Search for the cell housing the specified text and yield its [x, y] center coordinate. 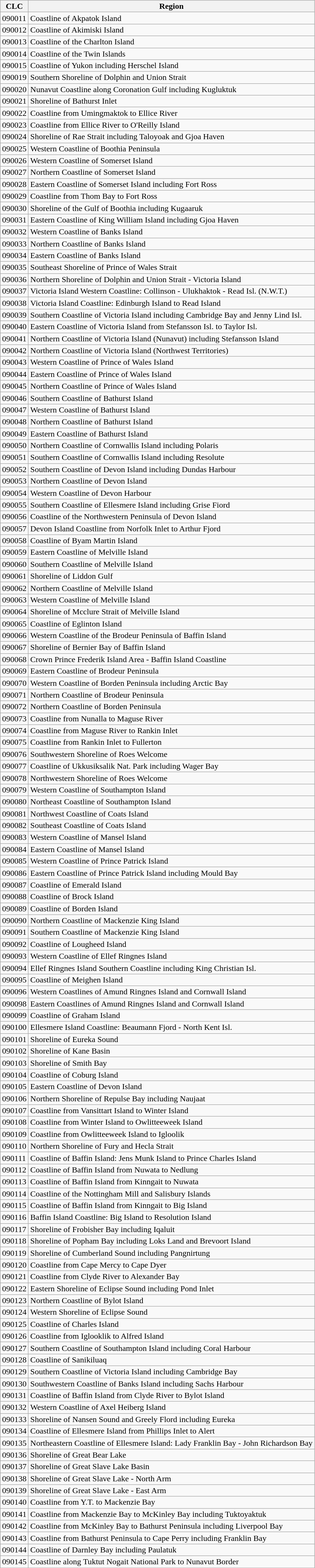
Western Coastline of Prince of Wales Island [172, 362]
090024 [14, 137]
090020 [14, 89]
090033 [14, 244]
090060 [14, 564]
090068 [14, 659]
090108 [14, 1122]
Coastline of Coburg Island [172, 1075]
Coastline along Tuktut Nogait National Park to Nunavut Border [172, 1562]
090042 [14, 351]
090104 [14, 1075]
Coastline from Winter Island to Owlitteeweek Island [172, 1122]
Eastern Coastline of Devon Island [172, 1086]
Coastline of Charles Island [172, 1324]
Coastline from Umingmaktok to Ellice River [172, 113]
090145 [14, 1562]
090031 [14, 220]
090095 [14, 980]
090085 [14, 861]
090091 [14, 933]
Victoria Island Coastline: Edinburgh Island to Read Island [172, 303]
090107 [14, 1111]
090066 [14, 635]
Western Coastline of Axel Heiberg Island [172, 1407]
Northern Coastline of Devon Island [172, 481]
090044 [14, 375]
Coastline from Cape Mercy to Cape Dyer [172, 1265]
Eastern Shoreline of Eclipse Sound including Pond Inlet [172, 1289]
Southern Coastline of Cornwallis Island including Resolute [172, 457]
Northern Coastline of Bathurst Island [172, 422]
Shoreline of Eureka Sound [172, 1039]
090043 [14, 362]
090084 [14, 849]
090141 [14, 1514]
090088 [14, 897]
Coastline of Baffin Island from Kinngait to Big Island [172, 1206]
Northwest Coastline of Coats Island [172, 813]
Shoreline of Frobisher Bay including Iqaluit [172, 1229]
Northern Coastline of Melville Island [172, 588]
090049 [14, 433]
Eastern Coastlines of Amund Ringnes Island and Cornwall Island [172, 1004]
090057 [14, 529]
Eastern Coastline of Prince Patrick Island including Mould Bay [172, 873]
090014 [14, 54]
090069 [14, 671]
Southwestern Shoreline of Roes Welcome [172, 755]
090103 [14, 1063]
090118 [14, 1241]
Coastline of Brock Island [172, 897]
090038 [14, 303]
090123 [14, 1300]
Western Coastline of Somerset Island [172, 161]
Western Coastline of Ellef Ringnes Island [172, 956]
Southern Coastline of Victoria Island including Cambridge Bay and Jenny Lind Isl. [172, 315]
090099 [14, 1015]
Coastline of Baffin Island from Clyde River to Bylot Island [172, 1395]
090011 [14, 18]
090028 [14, 184]
Coastline of the Nottingham Mill and Salisbury Islands [172, 1193]
Coastline of Emerald Island [172, 885]
Eastern Coastline of Prince of Wales Island [172, 375]
Region [172, 6]
Coastline from Iglooklik to Alfred Island [172, 1336]
090126 [14, 1336]
Coastline of Meighen Island [172, 980]
090021 [14, 101]
Southeast Coastline of Coats Island [172, 826]
090098 [14, 1004]
Coastline of Baffin Island from Kinngait to Nuwata [172, 1182]
Eastern Coastline of Victoria Island from Stefansson Isl. to Taylor Isl. [172, 326]
Coastline of Ukkusiksalik Nat. Park including Wager Bay [172, 766]
090138 [14, 1479]
Coastline from Y.T. to Mackenzie Bay [172, 1502]
Southern Coastline of Southampton Island including Coral Harbour [172, 1348]
090101 [14, 1039]
090029 [14, 196]
090129 [14, 1372]
Southern Coastline of Bathurst Island [172, 398]
090115 [14, 1206]
090079 [14, 790]
Northern Shoreline of Dolphin and Union Strait - Victoria Island [172, 279]
Eastern Coastline of Somerset Island including Fort Ross [172, 184]
Northern Coastline of Mackenzie King Island [172, 920]
Coastline of Baffin Island from Nuwata to Nedlung [172, 1170]
090056 [14, 517]
Baffin Island Coastline: Big Island to Resolution Island [172, 1217]
Nunavut Coastline along Coronation Gulf including Kugluktuk [172, 89]
090142 [14, 1526]
Coastline from McKinley Bay to Bathurst Peninsula including Liverpool Bay [172, 1526]
090051 [14, 457]
090106 [14, 1099]
090062 [14, 588]
090100 [14, 1027]
Western Coastline of the Brodeur Peninsula of Baffin Island [172, 635]
090112 [14, 1170]
090083 [14, 837]
Eastern Coastline of Banks Island [172, 255]
090124 [14, 1313]
Shoreline of Nansen Sound and Greely Flord including Eureka [172, 1419]
090074 [14, 731]
Western Coastline of Borden Peninsula including Arctic Bay [172, 683]
090026 [14, 161]
090134 [14, 1431]
Northern Shoreline of Fury and Hecla Strait [172, 1146]
Northeast Coastline of Southampton Island [172, 802]
Southern Coastline of Victoria Island including Cambridge Bay [172, 1372]
Coastline of Ellesmere Island from Phillips Inlet to Alert [172, 1431]
Coastline from Bathurst Peninsula to Cape Perry including Franklin Bay [172, 1538]
090127 [14, 1348]
Northern Coastline of Bylot Island [172, 1300]
090046 [14, 398]
090015 [14, 66]
Shoreline of Bathurst Inlet [172, 101]
090117 [14, 1229]
090132 [14, 1407]
Northern Coastline of Victoria Island (Northwest Territories) [172, 351]
090094 [14, 968]
Southern Coastline of Devon Island including Dundas Harbour [172, 469]
Crown Prince Frederik Island Area - Baffin Island Coastline [172, 659]
090041 [14, 339]
090061 [14, 576]
Eastern Coastline of King William Island including Gjoa Haven [172, 220]
090052 [14, 469]
090053 [14, 481]
090037 [14, 291]
Eastern Coastline of Melville Island [172, 553]
Northern Coastline of Prince of Wales Island [172, 386]
090065 [14, 624]
090070 [14, 683]
Shoreline of Mcclure Strait of Melville Island [172, 612]
Coastline of Graham Island [172, 1015]
Western Coastline of Boothia Peninsula [172, 149]
Shoreline of Great Slave Lake - East Arm [172, 1491]
Victoria Island Western Coastline: Collinson - Ulukhaktok - Read Isl. (N.W.T.) [172, 291]
Coastline of Yukon including Herschel Island [172, 66]
Coastline from Ellice River to O'Reilly Island [172, 125]
090093 [14, 956]
090105 [14, 1086]
Shoreline of Great Slave Lake - North Arm [172, 1479]
090135 [14, 1443]
Eastern Coastline of Mansel Island [172, 849]
Coastline from Mackenzie Bay to McKinley Bay including Tuktoyaktuk [172, 1514]
Southern Coastline of Melville Island [172, 564]
090128 [14, 1360]
090078 [14, 778]
CLC [14, 6]
090023 [14, 125]
090144 [14, 1550]
090064 [14, 612]
090082 [14, 826]
090096 [14, 992]
Ellef Ringnes Island Southern Coastline including King Christian Isl. [172, 968]
090012 [14, 30]
Coastline of Akimiski Island [172, 30]
Eastern Coastline of Bathurst Island [172, 433]
Shoreline of Rae Strait including Taloyoak and Gjoa Haven [172, 137]
Coastline of Borden Island [172, 909]
Shoreline of Liddon Gulf [172, 576]
Northern Coastline of Victoria Island (Nunavut) including Stefansson Island [172, 339]
090019 [14, 77]
Northern Coastline of Somerset Island [172, 173]
090039 [14, 315]
090022 [14, 113]
Shoreline of Bernier Bay of Baffin Island [172, 648]
090125 [14, 1324]
Northern Coastline of Banks Island [172, 244]
090122 [14, 1289]
Shoreline of the Gulf of Boothia including Kugaaruk [172, 208]
Coastline from Nunalla to Maguse River [172, 719]
090086 [14, 873]
Coastline from Thom Bay to Fort Ross [172, 196]
Coastline from Clyde River to Alexander Bay [172, 1277]
Western Coastlines of Amund Ringnes Island and Cornwall Island [172, 992]
090027 [14, 173]
Western Coastline of Melville Island [172, 600]
Northwestern Shoreline of Roes Welcome [172, 778]
Coastline of the Northwestern Peninsula of Devon Island [172, 517]
090119 [14, 1253]
090136 [14, 1455]
Shoreline of Smith Bay [172, 1063]
Northern Coastline of Cornwallis Island including Polaris [172, 446]
090081 [14, 813]
090143 [14, 1538]
090120 [14, 1265]
Coastline of the Charlton Island [172, 42]
Western Coastline of Prince Patrick Island [172, 861]
090140 [14, 1502]
090110 [14, 1146]
Shoreline of Popham Bay including Loks Land and Brevoort Island [172, 1241]
Western Coastline of Banks Island [172, 232]
Southern Shoreline of Dolphin and Union Strait [172, 77]
090102 [14, 1051]
090040 [14, 326]
090063 [14, 600]
Western Coastline of Devon Harbour [172, 493]
Northeastern Coastline of Ellesmere Island: Lady Franklin Bay - John Richardson Bay [172, 1443]
090111 [14, 1158]
Coastline of Byam Martin Island [172, 541]
Southeast Shoreline of Prince of Wales Strait [172, 268]
Northern Coastline of Borden Peninsula [172, 706]
Coastline from Maguse River to Rankin Inlet [172, 731]
Coastline of Sanikiluaq [172, 1360]
Eastern Coastline of Brodeur Peninsula [172, 671]
090071 [14, 695]
090139 [14, 1491]
Western Coastline of Mansel Island [172, 837]
Shoreline of Great Bear Lake [172, 1455]
090092 [14, 944]
090089 [14, 909]
090137 [14, 1466]
090109 [14, 1135]
Southwestern Coastline of Banks Island including Sachs Harbour [172, 1384]
Coastline of Eglinton Island [172, 624]
Devon Island Coastline from Norfolk Inlet to Arthur Fjord [172, 529]
090072 [14, 706]
090047 [14, 410]
090090 [14, 920]
090025 [14, 149]
090075 [14, 742]
090113 [14, 1182]
Southern Coastline of Ellesmere Island including Grise Fiord [172, 505]
090048 [14, 422]
090034 [14, 255]
090032 [14, 232]
090013 [14, 42]
Coastline from Rankin Inlet to Fullerton [172, 742]
Coastline of the Twin Islands [172, 54]
Coastline from Owlitteeweek Island to Igloolik [172, 1135]
Shoreline of Cumberland Sound including Pangnirtung [172, 1253]
Coastline of Lougheed Island [172, 944]
Western Coastline of Southampton Island [172, 790]
Southern Coastline of Mackenzie King Island [172, 933]
090130 [14, 1384]
090036 [14, 279]
090080 [14, 802]
Western Coastline of Bathurst Island [172, 410]
090131 [14, 1395]
Western Shoreline of Eclipse Sound [172, 1313]
090077 [14, 766]
090059 [14, 553]
090055 [14, 505]
090121 [14, 1277]
090076 [14, 755]
Shoreline of Kane Basin [172, 1051]
090114 [14, 1193]
090035 [14, 268]
090116 [14, 1217]
090050 [14, 446]
Coastline of Darnley Bay including Paulatuk [172, 1550]
090133 [14, 1419]
Coastline from Vansittart Island to Winter Island [172, 1111]
090054 [14, 493]
090030 [14, 208]
090067 [14, 648]
Coastline of Akpatok Island [172, 18]
Northern Coastline of Brodeur Peninsula [172, 695]
Coastline of Baffin Island: Jens Munk Island to Prince Charles Island [172, 1158]
090087 [14, 885]
Ellesmere Island Coastline: Beaumann Fjord - North Kent Isl. [172, 1027]
Shoreline of Great Slave Lake Basin [172, 1466]
090045 [14, 386]
090073 [14, 719]
Northern Shoreline of Repulse Bay including Naujaat [172, 1099]
090058 [14, 541]
